Output the (x, y) coordinate of the center of the cell containing the given text.  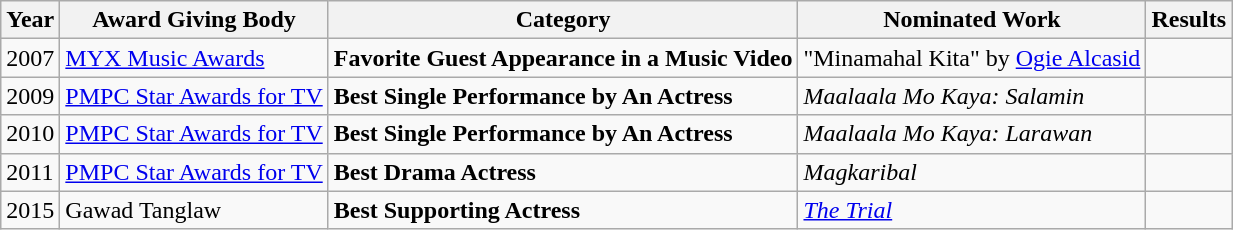
Gawad Tanglaw (194, 210)
2011 (30, 172)
Category (563, 20)
Best Drama Actress (563, 172)
The Trial (972, 210)
Favorite Guest Appearance in a Music Video (563, 58)
Magkaribal (972, 172)
Maalaala Mo Kaya: Salamin (972, 96)
2009 (30, 96)
Best Supporting Actress (563, 210)
Maalaala Mo Kaya: Larawan (972, 134)
MYX Music Awards (194, 58)
"Minamahal Kita" by Ogie Alcasid (972, 58)
2015 (30, 210)
2007 (30, 58)
2010 (30, 134)
Nominated Work (972, 20)
Results (1189, 20)
Award Giving Body (194, 20)
Year (30, 20)
